Output the [x, y] coordinate of the center of the cell containing the given text.  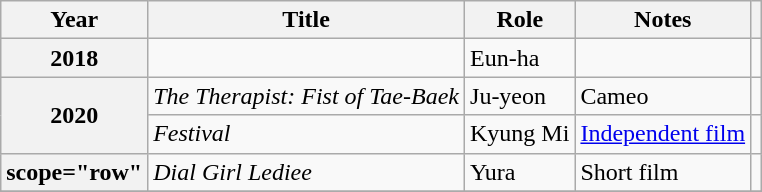
Yura [520, 172]
The Therapist: Fist of Tae-Baek [306, 96]
Cameo [663, 96]
2020 [74, 115]
Kyung Mi [520, 134]
Eun-ha [520, 58]
Short film [663, 172]
Notes [663, 20]
Title [306, 20]
Ju-yeon [520, 96]
Role [520, 20]
2018 [74, 58]
Festival [306, 134]
scope="row" [74, 172]
Dial Girl Lediee [306, 172]
Year [74, 20]
Independent film [663, 134]
